Provide the (x, y) coordinate of the cell's center where the given text is located.  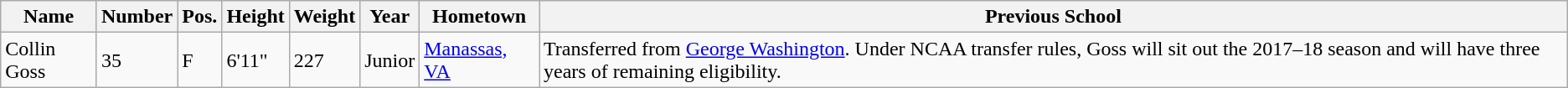
Manassas, VA (479, 60)
Pos. (199, 17)
227 (324, 60)
Name (49, 17)
Junior (390, 60)
35 (137, 60)
Weight (324, 17)
Number (137, 17)
6'11" (255, 60)
Hometown (479, 17)
Collin Goss (49, 60)
F (199, 60)
Height (255, 17)
Year (390, 17)
Previous School (1054, 17)
